For the text-containing cell, return its midpoint in (x, y) coordinate format. 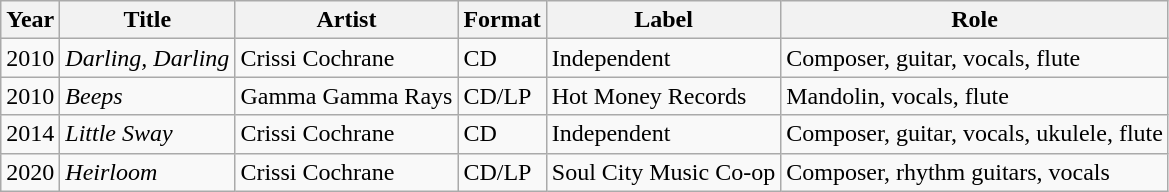
Composer, rhythm guitars, vocals (975, 172)
Label (663, 20)
Darling, Darling (148, 58)
Format (502, 20)
Beeps (148, 96)
Mandolin, vocals, flute (975, 96)
2014 (30, 134)
Role (975, 20)
Heirloom (148, 172)
Gamma Gamma Rays (346, 96)
Soul City Music Co-op (663, 172)
2020 (30, 172)
Little Sway (148, 134)
Artist (346, 20)
Composer, guitar, vocals, flute (975, 58)
Year (30, 20)
Composer, guitar, vocals, ukulele, flute (975, 134)
Hot Money Records (663, 96)
Title (148, 20)
